Return the (X, Y) coordinate for the center point of the cell that contains the specified text.  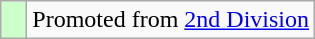
Promoted from 2nd Division (171, 20)
